Return [X, Y] of the center of cell containing provided text 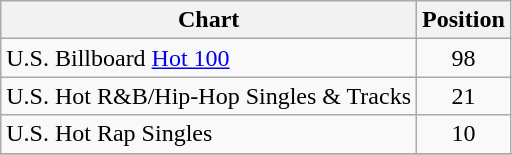
Chart [209, 20]
U.S. Billboard Hot 100 [209, 58]
Position [464, 20]
21 [464, 96]
10 [464, 134]
98 [464, 58]
U.S. Hot Rap Singles [209, 134]
U.S. Hot R&B/Hip-Hop Singles & Tracks [209, 96]
